Pinpoint the cell where the given text exists, returning its (X, Y) midpoint coordinate. 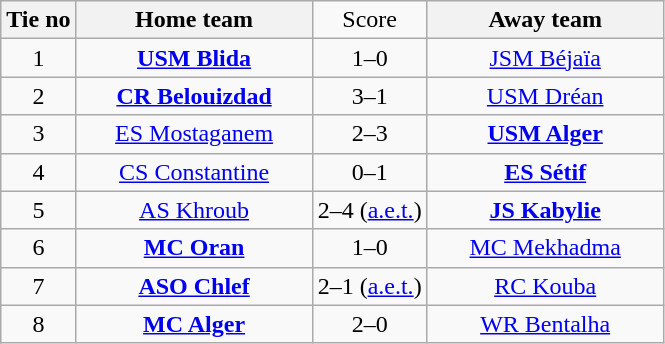
0–1 (370, 172)
RC Kouba (545, 286)
Score (370, 20)
ES Sétif (545, 172)
7 (38, 286)
2–1 (a.e.t.) (370, 286)
2–0 (370, 324)
WR Bentalha (545, 324)
3 (38, 134)
CR Belouizdad (194, 96)
Away team (545, 20)
AS Khroub (194, 210)
MC Oran (194, 248)
USM Blida (194, 58)
8 (38, 324)
1 (38, 58)
JSM Béjaïa (545, 58)
ES Mostaganem (194, 134)
USM Alger (545, 134)
2–4 (a.e.t.) (370, 210)
2–3 (370, 134)
MC Mekhadma (545, 248)
JS Kabylie (545, 210)
Home team (194, 20)
MC Alger (194, 324)
3–1 (370, 96)
2 (38, 96)
CS Constantine (194, 172)
5 (38, 210)
4 (38, 172)
Tie no (38, 20)
6 (38, 248)
USM Dréan (545, 96)
ASO Chlef (194, 286)
